Scan for the cell matching the given text and deliver its (x, y) coordinate at center. 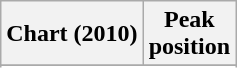
Chart (2010) (72, 34)
Peakposition (189, 34)
